Provide the [x, y] coordinate of the cell's center where the given text is located.  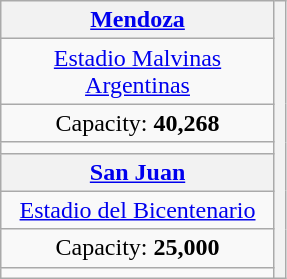
Mendoza [138, 20]
Estadio Malvinas Argentinas [138, 72]
San Juan [138, 172]
Capacity: 40,268 [138, 123]
Capacity: 25,000 [138, 248]
Estadio del Bicentenario [138, 210]
